Find where the given text appears and provide that cell's center as [X, Y] coordinate. 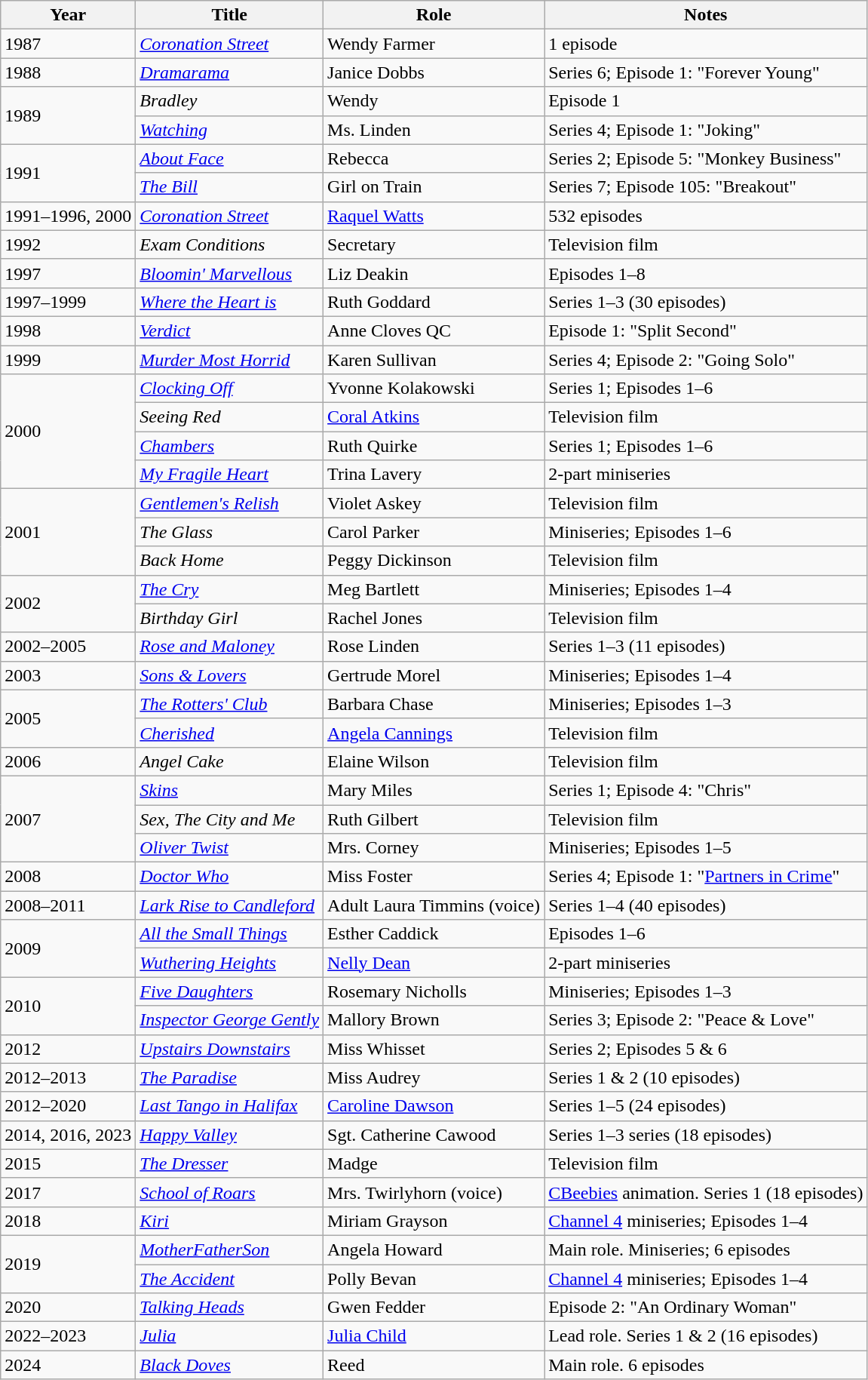
Mary Miles [434, 790]
Episode 1 [706, 101]
Episode 1: "Split Second" [706, 330]
The Rotters' Club [229, 704]
Elaine Wilson [434, 761]
Cherished [229, 733]
Verdict [229, 330]
Doctor Who [229, 877]
Janice Dobbs [434, 72]
Title [229, 15]
Series 1–5 (24 episodes) [706, 1106]
2009 [68, 948]
Series 2; Episodes 5 & 6 [706, 1049]
2010 [68, 1006]
Main role. 6 episodes [706, 1365]
Angela Howard [434, 1249]
1997 [68, 273]
1987 [68, 44]
Inspector George Gently [229, 1020]
Clocking Off [229, 389]
Ruth Gilbert [434, 819]
Coral Atkins [434, 417]
Wendy [434, 101]
Black Doves [229, 1365]
Bloomin' Marvellous [229, 273]
Sons & Lovers [229, 675]
Yvonne Kolakowski [434, 389]
Talking Heads [229, 1308]
Gertrude Morel [434, 675]
Seeing Red [229, 417]
The Bill [229, 187]
Back Home [229, 561]
2012–2013 [68, 1077]
Esther Caddick [434, 934]
Chambers [229, 446]
Series 1 & 2 (10 episodes) [706, 1077]
Where the Heart is [229, 302]
Caroline Dawson [434, 1106]
Sex, The City and Me [229, 819]
Main role. Miniseries; 6 episodes [706, 1249]
Reed [434, 1365]
2019 [68, 1264]
Oliver Twist [229, 848]
1989 [68, 115]
Rebecca [434, 158]
2001 [68, 532]
Secretary [434, 244]
Ms. Linden [434, 130]
Peggy Dickinson [434, 561]
2008–2011 [68, 905]
2022–2023 [68, 1336]
Series 3; Episode 2: "Peace & Love" [706, 1020]
2020 [68, 1308]
2002–2005 [68, 647]
Angela Cannings [434, 733]
Meg Bartlett [434, 589]
Rosemary Nicholls [434, 991]
2012–2020 [68, 1106]
My Fragile Heart [229, 475]
Series 2; Episode 5: "Monkey Business" [706, 158]
Miss Audrey [434, 1077]
Rose Linden [434, 647]
1999 [68, 360]
Bradley [229, 101]
Series 6; Episode 1: "Forever Young" [706, 72]
Notes [706, 15]
Polly Bevan [434, 1279]
Mallory Brown [434, 1020]
2003 [68, 675]
Sgt. Catherine Cawood [434, 1135]
2018 [68, 1221]
Five Daughters [229, 991]
Karen Sullivan [434, 360]
Ruth Goddard [434, 302]
Series 1–3 series (18 episodes) [706, 1135]
2014, 2016, 2023 [68, 1135]
1998 [68, 330]
Kiri [229, 1221]
Madge [434, 1163]
Ruth Quirke [434, 446]
2017 [68, 1192]
All the Small Things [229, 934]
Violet Askey [434, 503]
2024 [68, 1365]
1997–1999 [68, 302]
1988 [68, 72]
Dramarama [229, 72]
Episode 2: "An Ordinary Woman" [706, 1308]
Upstairs Downstairs [229, 1049]
School of Roars [229, 1192]
Lark Rise to Candleford [229, 905]
Gwen Fedder [434, 1308]
The Paradise [229, 1077]
Lead role. Series 1 & 2 (16 episodes) [706, 1336]
Series 4; Episode 2: "Going Solo" [706, 360]
Barbara Chase [434, 704]
Julia [229, 1336]
Series 4; Episode 1: "Partners in Crime" [706, 877]
Series 1–4 (40 episodes) [706, 905]
Miss Foster [434, 877]
The Glass [229, 532]
Liz Deakin [434, 273]
Miriam Grayson [434, 1221]
Raquel Watts [434, 216]
Miniseries; Episodes 1–6 [706, 532]
Wendy Farmer [434, 44]
Carol Parker [434, 532]
Last Tango in Halifax [229, 1106]
Mrs. Corney [434, 848]
Rachel Jones [434, 618]
Series 1–3 (11 episodes) [706, 647]
Anne Cloves QC [434, 330]
Watching [229, 130]
Rose and Maloney [229, 647]
Series 7; Episode 105: "Breakout" [706, 187]
Episodes 1–8 [706, 273]
Happy Valley [229, 1135]
Julia Child [434, 1336]
Miss Whisset [434, 1049]
1 episode [706, 44]
Adult Laura Timmins (voice) [434, 905]
Series 4; Episode 1: "Joking" [706, 130]
1991 [68, 173]
Miniseries; Episodes 1–5 [706, 848]
2000 [68, 432]
Birthday Girl [229, 618]
2012 [68, 1049]
CBeebies animation. Series 1 (18 episodes) [706, 1192]
Exam Conditions [229, 244]
1992 [68, 244]
2006 [68, 761]
Gentlemen's Relish [229, 503]
Episodes 1–6 [706, 934]
Trina Lavery [434, 475]
1991–1996, 2000 [68, 216]
The Dresser [229, 1163]
Nelly Dean [434, 963]
2005 [68, 718]
Role [434, 15]
The Accident [229, 1279]
Series 1–3 (30 episodes) [706, 302]
Series 1; Episode 4: "Chris" [706, 790]
Mrs. Twirlyhorn (voice) [434, 1192]
Girl on Train [434, 187]
The Cry [229, 589]
2015 [68, 1163]
Wuthering Heights [229, 963]
Year [68, 15]
MotherFatherSon [229, 1249]
2002 [68, 604]
Skins [229, 790]
Murder Most Horrid [229, 360]
532 episodes [706, 216]
2007 [68, 819]
2008 [68, 877]
About Face [229, 158]
Angel Cake [229, 761]
